Locate the cell with the specified text and output its (x, y) center coordinate. 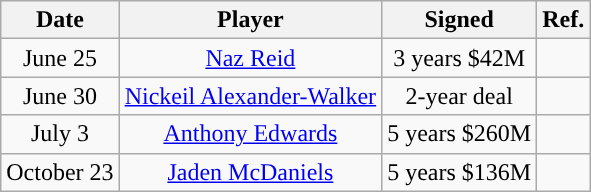
5 years $136M (460, 172)
Anthony Edwards (250, 134)
3 years $42M (460, 58)
2-year deal (460, 96)
June 30 (60, 96)
5 years $260M (460, 134)
Nickeil Alexander-Walker (250, 96)
Naz Reid (250, 58)
Player (250, 20)
Ref. (564, 20)
October 23 (60, 172)
Signed (460, 20)
Date (60, 20)
Jaden McDaniels (250, 172)
July 3 (60, 134)
June 25 (60, 58)
